For the text-containing cell, return its midpoint in (x, y) coordinate format. 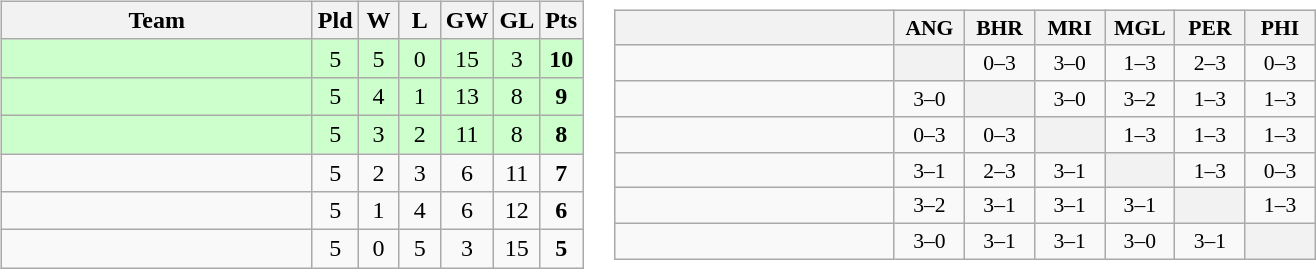
9 (562, 96)
GW (467, 20)
Team (156, 20)
PER (1210, 28)
Pld (335, 20)
12 (517, 211)
10 (562, 58)
ANG (929, 28)
Pts (562, 20)
GL (517, 20)
MRI (1070, 28)
MGL (1140, 28)
W (378, 20)
L (420, 20)
BHR (999, 28)
7 (562, 173)
PHI (1280, 28)
13 (467, 96)
